From the cell containing the given text, extract its center point as (x, y) coordinate. 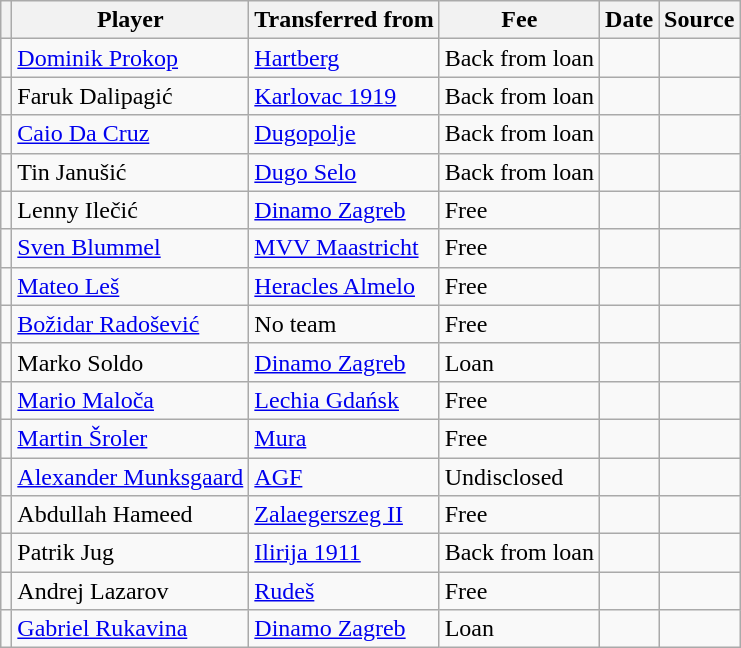
Andrej Lazarov (130, 591)
Karlovac 1919 (344, 96)
Gabriel Rukavina (130, 629)
Caio Da Cruz (130, 134)
MVV Maastricht (344, 248)
Martin Šroler (130, 438)
Marko Soldo (130, 362)
Source (700, 20)
Fee (519, 20)
Transferred from (344, 20)
Dugopolje (344, 134)
Mateo Leš (130, 286)
Dugo Selo (344, 172)
Sven Blummel (130, 248)
Player (130, 20)
No team (344, 324)
Lechia Gdańsk (344, 400)
Abdullah Hameed (130, 515)
AGF (344, 477)
Božidar Radošević (130, 324)
Date (630, 20)
Mario Maloča (130, 400)
Mura (344, 438)
Hartberg (344, 58)
Rudeš (344, 591)
Heracles Almelo (344, 286)
Undisclosed (519, 477)
Lenny Ilečić (130, 210)
Dominik Prokop (130, 58)
Alexander Munksgaard (130, 477)
Ilirija 1911 (344, 553)
Zalaegerszeg II (344, 515)
Faruk Dalipagić (130, 96)
Tin Janušić (130, 172)
Patrik Jug (130, 553)
